Locate the cell with the specified text and output its (x, y) center coordinate. 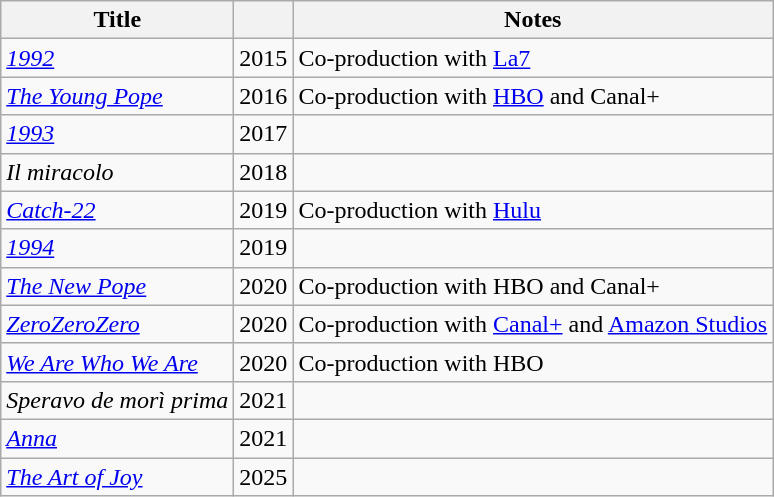
Anna (118, 438)
The Young Pope (118, 96)
1992 (118, 58)
ZeroZeroZero (118, 324)
Title (118, 20)
Catch-22 (118, 210)
1994 (118, 248)
Co-production with HBO (533, 362)
2018 (264, 172)
Co-production with Canal+ and Amazon Studios (533, 324)
2025 (264, 477)
We Are Who We Are (118, 362)
2015 (264, 58)
Notes (533, 20)
2016 (264, 96)
2017 (264, 134)
The Art of Joy (118, 477)
Il miracolo (118, 172)
The New Pope (118, 286)
Co-production with La7 (533, 58)
1993 (118, 134)
Co-production with Hulu (533, 210)
Speravo de morì prima (118, 400)
